Locate the cell with the specified text and output its [x, y] center coordinate. 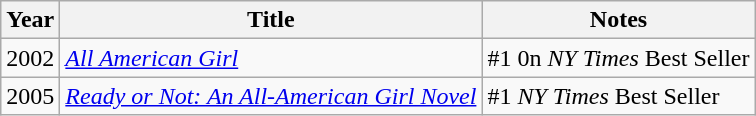
2005 [30, 96]
Year [30, 20]
2002 [30, 58]
Ready or Not: An All-American Girl Novel [271, 96]
#1 0n NY Times Best Seller [618, 58]
Notes [618, 20]
All American Girl [271, 58]
Title [271, 20]
#1 NY Times Best Seller [618, 96]
